Detect which cell encompasses the target text, then output its [X, Y] center coordinate. 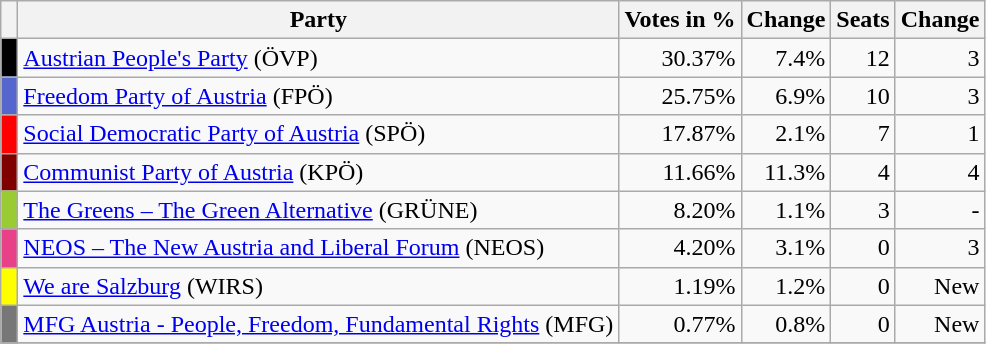
0.8% [786, 324]
3.1% [786, 248]
17.87% [680, 134]
10 [863, 96]
Votes in % [680, 20]
30.37% [680, 58]
1 [940, 134]
Communist Party of Austria (KPÖ) [318, 172]
8.20% [680, 210]
12 [863, 58]
6.9% [786, 96]
Social Democratic Party of Austria (SPÖ) [318, 134]
NEOS – The New Austria and Liberal Forum (NEOS) [318, 248]
7.4% [786, 58]
1.1% [786, 210]
The Greens – The Green Alternative (GRÜNE) [318, 210]
2.1% [786, 134]
7 [863, 134]
4.20% [680, 248]
Seats [863, 20]
- [940, 210]
Party [318, 20]
11.66% [680, 172]
MFG Austria - People, Freedom, Fundamental Rights (MFG) [318, 324]
1.19% [680, 286]
Freedom Party of Austria (FPÖ) [318, 96]
1.2% [786, 286]
11.3% [786, 172]
25.75% [680, 96]
We are Salzburg (WIRS) [318, 286]
0.77% [680, 324]
Austrian People's Party (ÖVP) [318, 58]
